From the cell containing the given text, extract its center point as [x, y] coordinate. 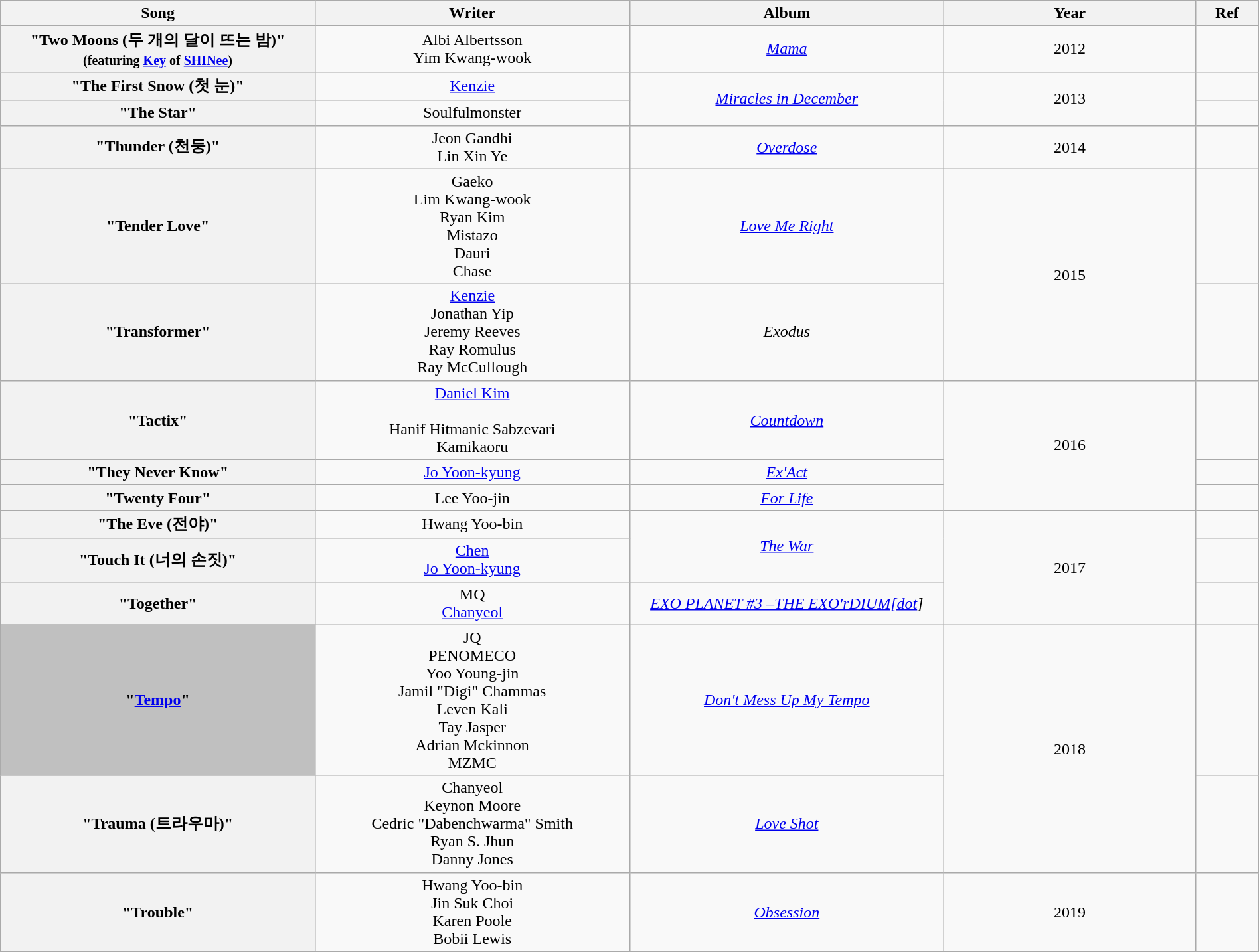
Daniel KimHanif Hitmanic Sabzevari Kamikaoru [472, 420]
2015 [1070, 275]
Ref [1227, 13]
2018 [1070, 749]
2016 [1070, 445]
2013 [1070, 98]
Overdose [787, 147]
"Thunder (천둥)" [158, 147]
"The First Snow (첫 눈)" [158, 86]
Miracles in December [787, 98]
Love Shot [787, 824]
"Trouble" [158, 912]
MQChanyeol [472, 603]
Soulfulmonster [472, 113]
Love Me Right [787, 226]
2017 [1070, 567]
"They Never Know" [158, 472]
Hwang Yoo-binJin Suk ChoiKaren PooleBobii Lewis [472, 912]
2014 [1070, 147]
"Tempo" [158, 700]
Kenzie Jonathan Yip Jeremy Reeves Ray Romulus Ray McCullough [472, 332]
"Touch It (너의 손짓)" [158, 560]
"The Eve (전야)" [158, 524]
Mama [787, 49]
Jo Yoon-kyung [472, 472]
Gaeko Lim Kwang-wook Ryan Kim Mistazo Dauri Chase [472, 226]
Writer [472, 13]
Year [1070, 13]
"Twenty Four" [158, 497]
"Two Moons (두 개의 달이 뜨는 밤)" (featuring Key of SHINee) [158, 49]
Lee Yoo-jin [472, 497]
"Tender Love" [158, 226]
Kenzie [472, 86]
Don't Mess Up My Tempo [787, 700]
Song [158, 13]
Ex'Act [787, 472]
"Trauma (트라우마)" [158, 824]
Countdown [787, 420]
Jeon GandhiLin Xin Ye [472, 147]
ChenJo Yoon-kyung [472, 560]
Obsession [787, 912]
For Life [787, 497]
ChanyeolKeynon MooreCedric "Dabenchwarma" SmithRyan S. JhunDanny Jones [472, 824]
"The Star" [158, 113]
EXO PLANET #3 –THE EXO'rDIUM[dot] [787, 603]
2019 [1070, 912]
The War [787, 546]
Hwang Yoo-bin [472, 524]
"Transformer" [158, 332]
"Tactix" [158, 420]
2012 [1070, 49]
Album [787, 13]
JQPENOMECOYoo Young-jinJamil "Digi" ChammasLeven KaliTay JasperAdrian MckinnonMZMC [472, 700]
Exodus [787, 332]
Albi AlbertssonYim Kwang-wook [472, 49]
"Together" [158, 603]
